Scan for the cell matching the given text and deliver its (X, Y) coordinate at center. 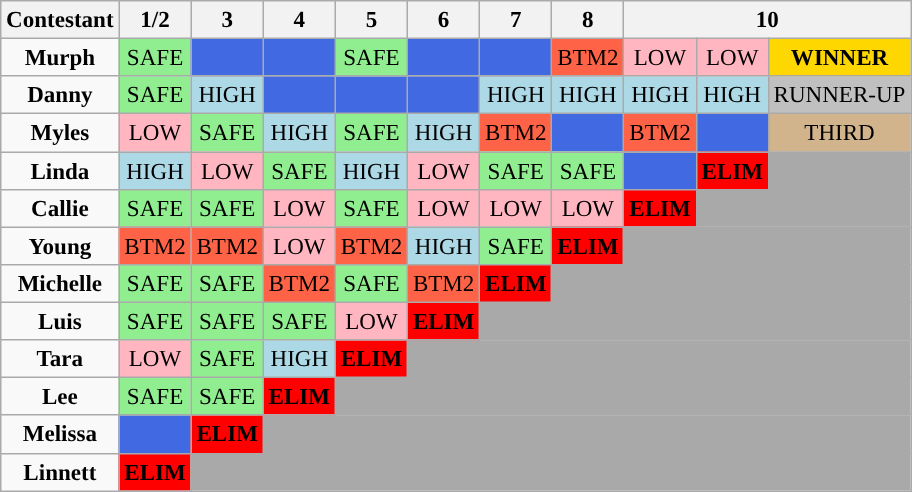
Myles (60, 133)
7 (516, 20)
Luis (60, 322)
Danny (60, 95)
5 (371, 20)
WINNER (840, 58)
THIRD (840, 133)
Lee (60, 397)
4 (299, 20)
Linnett (60, 472)
10 (768, 20)
Callie (60, 209)
3 (227, 20)
Michelle (60, 284)
6 (444, 20)
Tara (60, 359)
1/2 (155, 20)
Contestant (60, 20)
RUNNER-UP (840, 95)
Murph (60, 58)
8 (588, 20)
Melissa (60, 435)
Young (60, 246)
Linda (60, 171)
